For the text-containing cell, return its midpoint in [x, y] coordinate format. 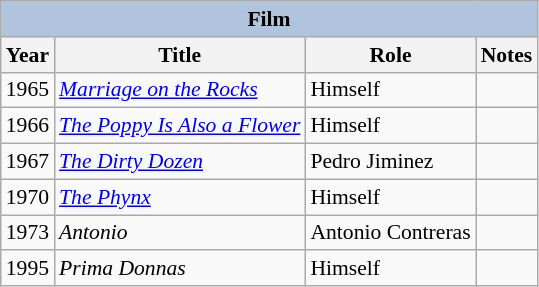
Pedro Jiminez [390, 162]
1995 [28, 269]
Year [28, 55]
1965 [28, 90]
Antonio [180, 233]
Film [270, 19]
The Poppy Is Also a Flower [180, 126]
1966 [28, 126]
1970 [28, 197]
Prima Donnas [180, 269]
Antonio Contreras [390, 233]
The Dirty Dozen [180, 162]
The Phynx [180, 197]
Role [390, 55]
Title [180, 55]
Marriage on the Rocks [180, 90]
1973 [28, 233]
Notes [507, 55]
1967 [28, 162]
